Identify which cell holds the provided text, then report its [X, Y] central coordinate. 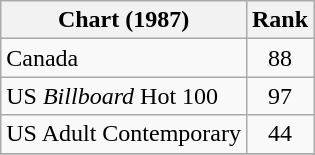
Chart (1987) [124, 20]
88 [280, 58]
Canada [124, 58]
97 [280, 96]
44 [280, 134]
Rank [280, 20]
US Billboard Hot 100 [124, 96]
US Adult Contemporary [124, 134]
